For the text-containing cell, return its midpoint in [X, Y] coordinate format. 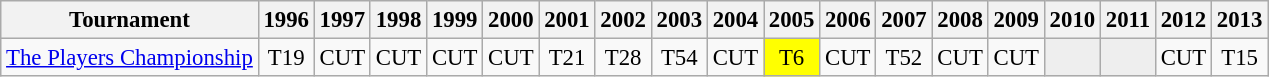
2004 [735, 20]
T28 [623, 58]
2007 [904, 20]
T54 [679, 58]
The Players Championship [130, 58]
2002 [623, 20]
2000 [511, 20]
2001 [567, 20]
T6 [792, 58]
T19 [286, 58]
1999 [455, 20]
T52 [904, 58]
2012 [1183, 20]
1998 [398, 20]
2013 [1240, 20]
2003 [679, 20]
2006 [848, 20]
2008 [960, 20]
2010 [1072, 20]
2009 [1016, 20]
Tournament [130, 20]
T21 [567, 58]
2011 [1128, 20]
1997 [342, 20]
2005 [792, 20]
T15 [1240, 58]
1996 [286, 20]
